From the cell containing the given text, extract its center point as (x, y) coordinate. 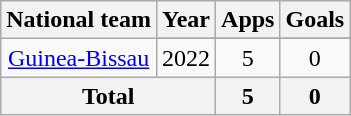
Total (108, 96)
Apps (248, 20)
National team (79, 20)
2022 (186, 58)
Guinea-Bissau (79, 58)
Year (186, 20)
Goals (315, 20)
